Search for the cell housing the specified text and yield its (X, Y) center coordinate. 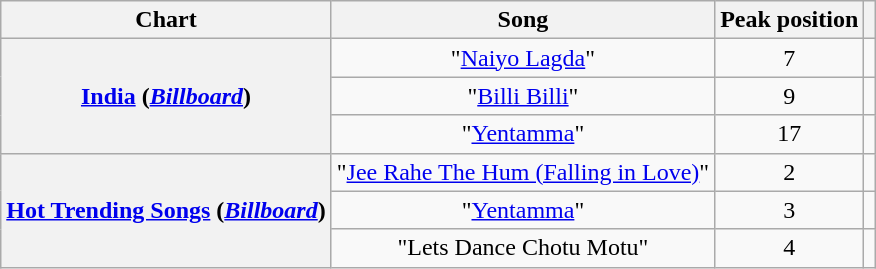
Hot Trending Songs (Billboard) (166, 210)
3 (790, 210)
Song (522, 20)
"Billi Billi" (522, 96)
Chart (166, 20)
"Jee Rahe The Hum (Falling in Love)" (522, 172)
India (Billboard) (166, 96)
9 (790, 96)
2 (790, 172)
4 (790, 248)
"Lets Dance Chotu Motu" (522, 248)
Peak position (790, 20)
7 (790, 58)
17 (790, 134)
"Naiyo Lagda" (522, 58)
